Pinpoint the cell where the given text exists, returning its [X, Y] midpoint coordinate. 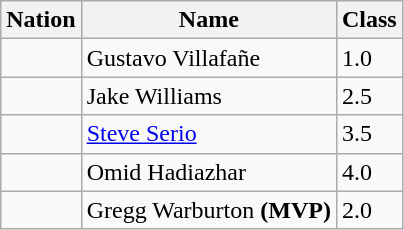
Steve Serio [208, 134]
2.0 [369, 210]
2.5 [369, 96]
Omid Hadiazhar [208, 172]
Class [369, 20]
Jake Williams [208, 96]
Nation [41, 20]
1.0 [369, 58]
Name [208, 20]
Gregg Warburton (MVP) [208, 210]
Gustavo Villafañe [208, 58]
4.0 [369, 172]
3.5 [369, 134]
